Provide the (x, y) coordinate of the cell's center where the given text is located.  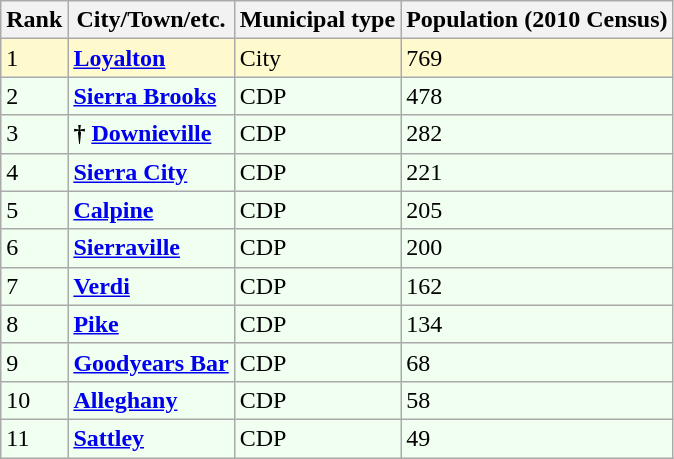
Municipal type (317, 20)
Sierra City (151, 172)
Goodyears Bar (151, 362)
6 (34, 248)
7 (34, 286)
68 (537, 362)
Verdi (151, 286)
5 (34, 210)
Pike (151, 324)
162 (537, 286)
Sierraville (151, 248)
49 (537, 438)
3 (34, 134)
2 (34, 96)
478 (537, 96)
Calpine (151, 210)
282 (537, 134)
Rank (34, 20)
134 (537, 324)
205 (537, 210)
8 (34, 324)
4 (34, 172)
200 (537, 248)
Sattley (151, 438)
Population (2010 Census) (537, 20)
† Downieville (151, 134)
1 (34, 58)
58 (537, 400)
9 (34, 362)
City (317, 58)
City/Town/etc. (151, 20)
Sierra Brooks (151, 96)
10 (34, 400)
221 (537, 172)
769 (537, 58)
Loyalton (151, 58)
Alleghany (151, 400)
11 (34, 438)
